Output the (x, y) coordinate of the center of the cell containing the given text.  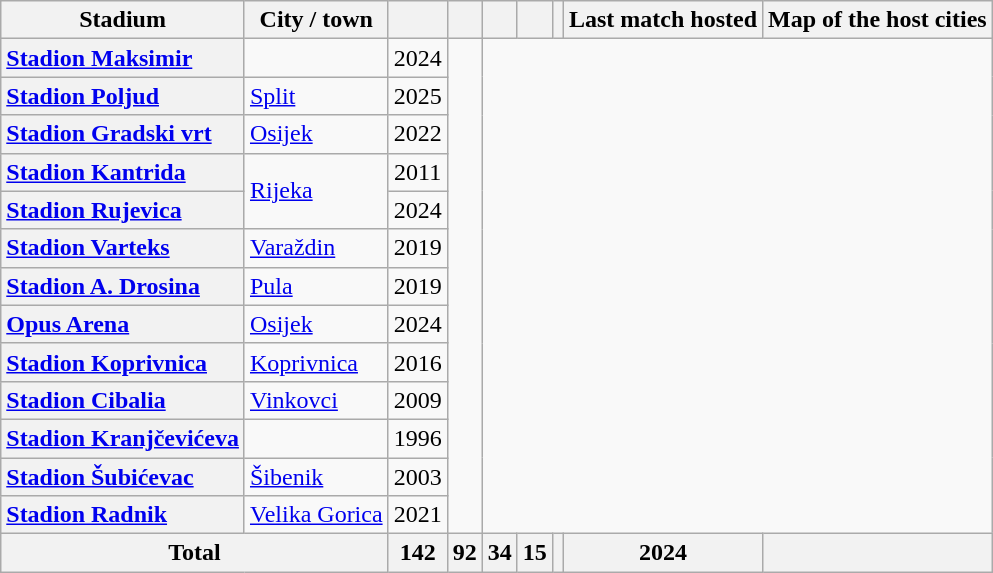
Last match hosted (662, 20)
Stadion Kantrida (123, 172)
Stadion Poljud (123, 96)
Stadion Šubićevac (123, 477)
Split (316, 96)
2021 (418, 515)
Map of the host cities (878, 20)
Šibenik (316, 477)
Stadion Radnik (123, 515)
34 (500, 553)
Velika Gorica (316, 515)
Vinkovci (316, 400)
Stadion Kranjčevićeva (123, 438)
City / town (316, 20)
92 (464, 553)
Stadion Maksimir (123, 58)
2009 (418, 400)
Stadium (123, 20)
Varaždin (316, 248)
Stadion A. Drosina (123, 286)
Total (194, 553)
Pula (316, 286)
Stadion Gradski vrt (123, 134)
Rijeka (316, 191)
Stadion Cibalia (123, 400)
Opus Arena (123, 324)
Koprivnica (316, 362)
142 (418, 553)
2016 (418, 362)
2022 (418, 134)
Stadion Rujevica (123, 210)
Stadion Varteks (123, 248)
2025 (418, 96)
1996 (418, 438)
2011 (418, 172)
15 (534, 553)
2003 (418, 477)
Stadion Koprivnica (123, 362)
